Determine the [X, Y] coordinate at the center of the cell enclosing the given text.  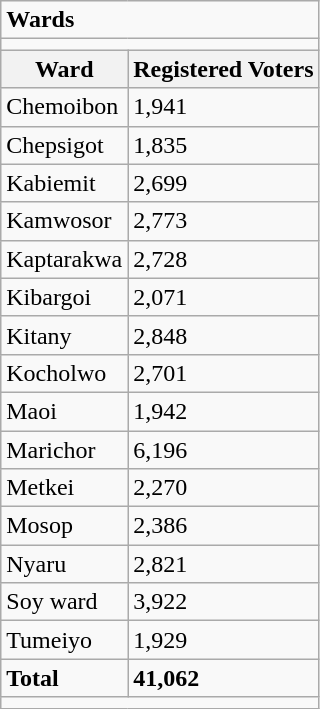
2,848 [224, 335]
Total [64, 678]
Registered Voters [224, 69]
Wards [160, 20]
2,821 [224, 564]
2,386 [224, 526]
Chemoibon [64, 107]
2,773 [224, 221]
2,270 [224, 488]
Kaptarakwa [64, 259]
1,929 [224, 640]
2,699 [224, 183]
Kibargoi [64, 297]
6,196 [224, 449]
Mosop [64, 526]
Chepsigot [64, 145]
Kitany [64, 335]
Kocholwo [64, 373]
Maoi [64, 411]
Metkei [64, 488]
41,062 [224, 678]
1,942 [224, 411]
2,728 [224, 259]
2,701 [224, 373]
Tumeiyo [64, 640]
Ward [64, 69]
3,922 [224, 602]
Soy ward [64, 602]
1,835 [224, 145]
Kabiemit [64, 183]
Marichor [64, 449]
2,071 [224, 297]
1,941 [224, 107]
Kamwosor [64, 221]
Nyaru [64, 564]
